For the text-containing cell, return its midpoint in (X, Y) coordinate format. 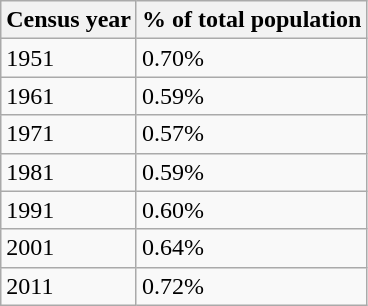
1951 (69, 58)
2011 (69, 286)
0.64% (251, 248)
0.60% (251, 210)
0.70% (251, 58)
1981 (69, 172)
1991 (69, 210)
0.72% (251, 286)
0.57% (251, 134)
1961 (69, 96)
% of total population (251, 20)
1971 (69, 134)
Census year (69, 20)
2001 (69, 248)
